Extract the (x, y) coordinate from the center of the cell holding the provided text.  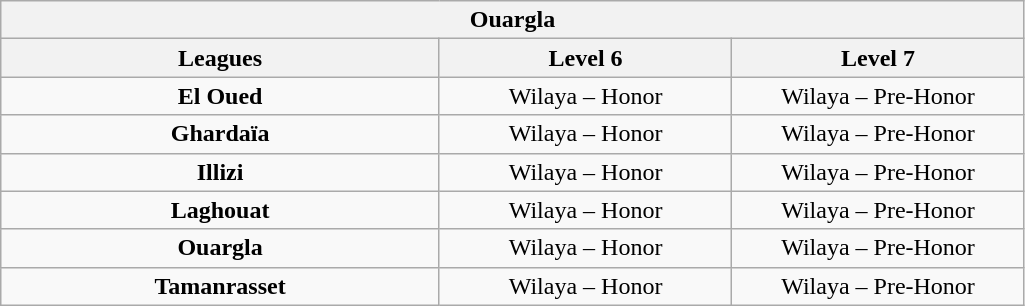
Laghouat (220, 210)
El Oued (220, 96)
Level 7 (878, 58)
Ghardaïa (220, 134)
Illizi (220, 172)
Tamanrasset (220, 286)
Leagues (220, 58)
Level 6 (585, 58)
